Capture the cell that displays the provided text and extract its (x, y) central coordinate. 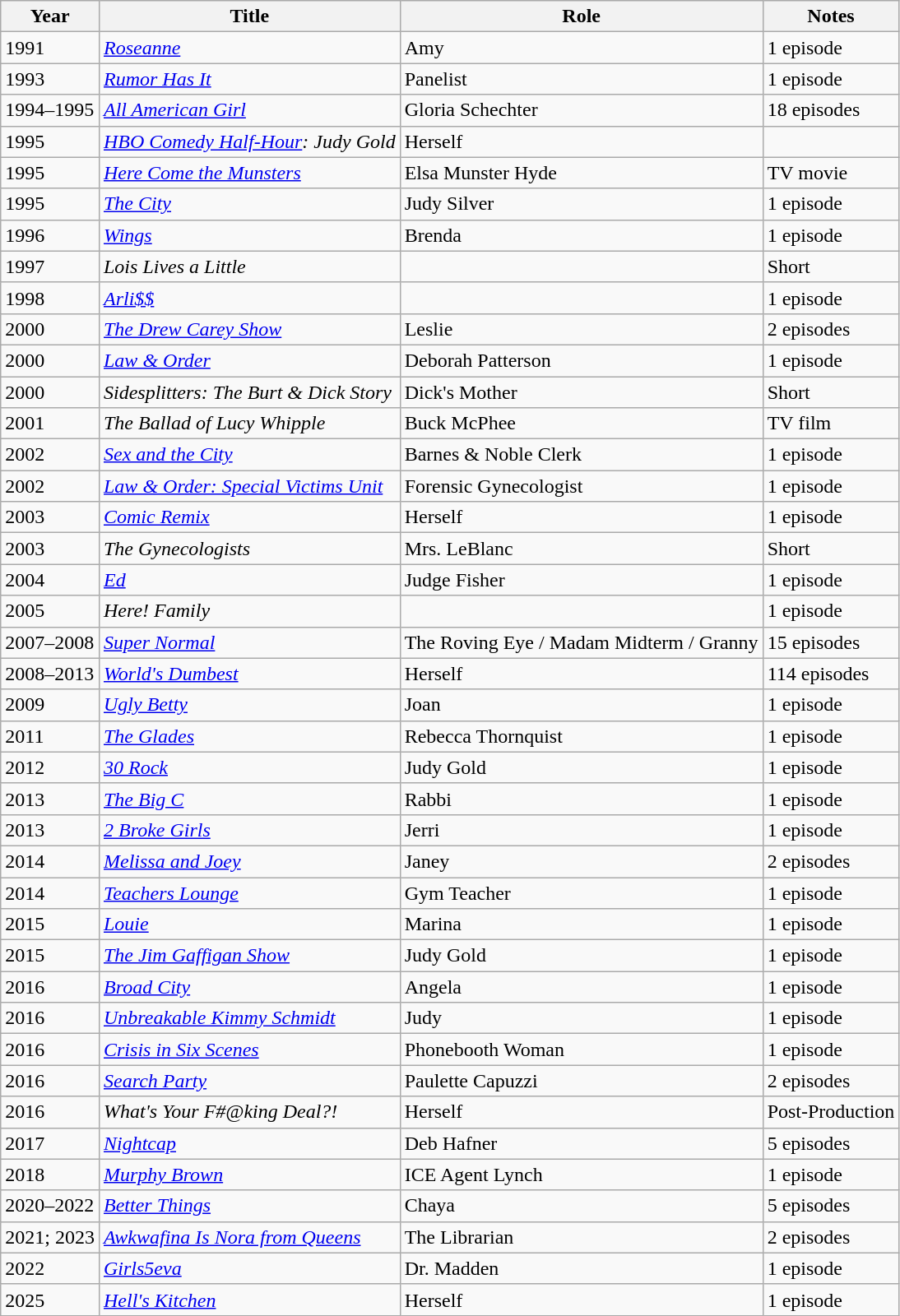
Leslie (581, 329)
1991 (50, 48)
Arli$$ (249, 298)
Title (249, 16)
The Jim Gaffigan Show (249, 956)
Melissa and Joey (249, 861)
30 Rock (249, 767)
Angela (581, 987)
Search Party (249, 1081)
Better Things (249, 1206)
Wings (249, 235)
Louie (249, 924)
1996 (50, 235)
Judy (581, 1018)
Sex and the City (249, 455)
Panelist (581, 79)
Janey (581, 861)
Jerri (581, 830)
Broad City (249, 987)
Comic Remix (249, 517)
Gloria Schechter (581, 110)
2 Broke Girls (249, 830)
Unbreakable Kimmy Schmidt (249, 1018)
2007–2008 (50, 642)
Forensic Gynecologist (581, 486)
The Ballad of Lucy Whipple (249, 424)
Ugly Betty (249, 705)
TV movie (831, 173)
Rumor Has It (249, 79)
The Drew Carey Show (249, 329)
Role (581, 16)
Here Come the Munsters (249, 173)
The Glades (249, 736)
ICE Agent Lynch (581, 1175)
1997 (50, 266)
The City (249, 204)
Rebecca Thornquist (581, 736)
Lois Lives a Little (249, 266)
2005 (50, 611)
2011 (50, 736)
All American Girl (249, 110)
Mrs. LeBlanc (581, 549)
Judy Silver (581, 204)
2008–2013 (50, 674)
Here! Family (249, 611)
Hell's Kitchen (249, 1300)
1993 (50, 79)
Joan (581, 705)
The Roving Eye / Madam Midterm / Granny (581, 642)
2018 (50, 1175)
2020–2022 (50, 1206)
HBO Comedy Half-Hour: Judy Gold (249, 141)
2022 (50, 1268)
2001 (50, 424)
2017 (50, 1143)
The Librarian (581, 1237)
18 episodes (831, 110)
Marina (581, 924)
Buck McPhee (581, 424)
Ed (249, 580)
Awkwafina Is Nora from Queens (249, 1237)
Law & Order: Special Victims Unit (249, 486)
The Gynecologists (249, 549)
Murphy Brown (249, 1175)
Roseanne (249, 48)
What's Your F#@king Deal?! (249, 1112)
Super Normal (249, 642)
2009 (50, 705)
Nightcap (249, 1143)
2025 (50, 1300)
World's Dumbest (249, 674)
TV film (831, 424)
1994–1995 (50, 110)
1998 (50, 298)
Deb Hafner (581, 1143)
The Big C (249, 799)
Rabbi (581, 799)
Post-Production (831, 1112)
Barnes & Noble Clerk (581, 455)
Phonebooth Woman (581, 1050)
Girls5eva (249, 1268)
Notes (831, 16)
Amy (581, 48)
Deborah Patterson (581, 360)
2012 (50, 767)
Judge Fisher (581, 580)
Sidesplitters: The Burt & Dick Story (249, 392)
15 episodes (831, 642)
2021; 2023 (50, 1237)
Dick's Mother (581, 392)
Teachers Lounge (249, 892)
Brenda (581, 235)
Law & Order (249, 360)
Crisis in Six Scenes (249, 1050)
Year (50, 16)
Gym Teacher (581, 892)
2004 (50, 580)
Dr. Madden (581, 1268)
114 episodes (831, 674)
Paulette Capuzzi (581, 1081)
Chaya (581, 1206)
Elsa Munster Hyde (581, 173)
